Identify which cell holds the provided text, then report its (x, y) central coordinate. 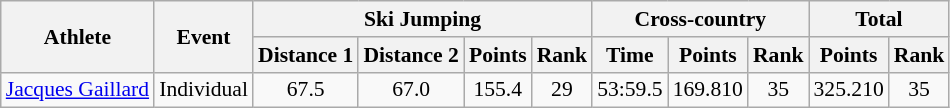
Individual (204, 90)
29 (562, 90)
155.4 (498, 90)
169.810 (708, 90)
53:59.5 (630, 90)
Total (878, 19)
Jacques Gaillard (78, 90)
Distance 1 (306, 55)
Event (204, 36)
67.0 (410, 90)
67.5 (306, 90)
325.210 (848, 90)
Athlete (78, 36)
Distance 2 (410, 55)
Ski Jumping (422, 19)
Cross-country (700, 19)
Time (630, 55)
